Return (X, Y) of the center of cell containing provided text 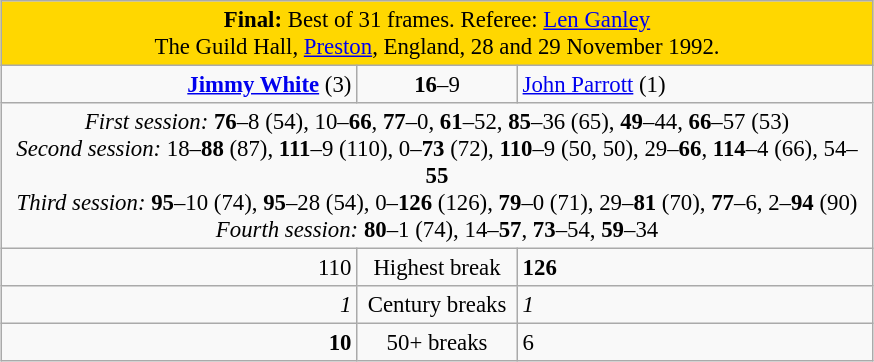
16–9 (438, 85)
10 (179, 343)
110 (179, 268)
6 (695, 343)
50+ breaks (438, 343)
Highest break (438, 268)
John Parrott (1) (695, 85)
Jimmy White (3) (179, 85)
126 (695, 268)
Century breaks (438, 305)
Final: Best of 31 frames. Referee: Len Ganley The Guild Hall, Preston, England, 28 and 29 November 1992. (437, 34)
